Pinpoint the cell where the given text exists, returning its (x, y) midpoint coordinate. 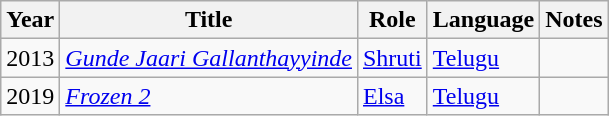
Role (392, 20)
Year (30, 20)
Elsa (392, 96)
Gunde Jaari Gallanthayyinde (209, 58)
Language (483, 20)
Notes (574, 20)
2013 (30, 58)
Frozen 2 (209, 96)
Shruti (392, 58)
2019 (30, 96)
Title (209, 20)
